Search for the cell housing the specified text and yield its (x, y) center coordinate. 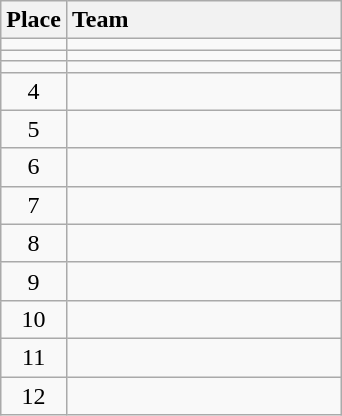
8 (34, 243)
11 (34, 357)
12 (34, 395)
9 (34, 281)
Team (204, 20)
6 (34, 167)
10 (34, 319)
7 (34, 205)
Place (34, 20)
4 (34, 91)
5 (34, 129)
